Pinpoint the cell where the given text exists, returning its (x, y) midpoint coordinate. 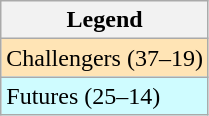
Futures (25–14) (105, 96)
Challengers (37–19) (105, 58)
Legend (105, 20)
